Search for the cell housing the specified text and yield its [X, Y] center coordinate. 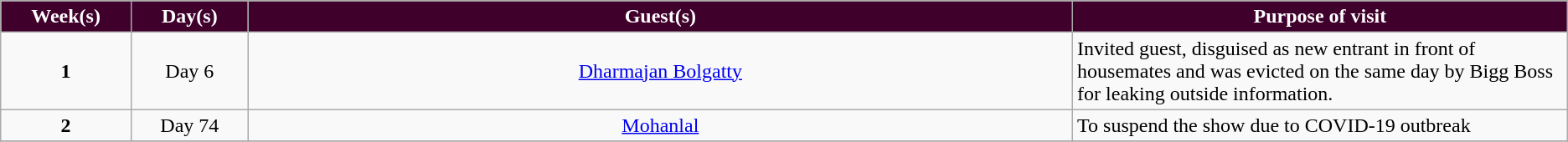
Dharmajan Bolgatty [660, 71]
2 [66, 125]
Day 74 [189, 125]
Week(s) [66, 17]
Mohanlal [660, 125]
Guest(s) [660, 17]
Invited guest, disguised as new entrant in front of housemates and was evicted on the same day by Bigg Boss for leaking outside information. [1320, 71]
Purpose of visit [1320, 17]
Day 6 [189, 71]
1 [66, 71]
To suspend the show due to COVID-19 outbreak [1320, 125]
Day(s) [189, 17]
